Locate the cell with the specified text and output its (x, y) center coordinate. 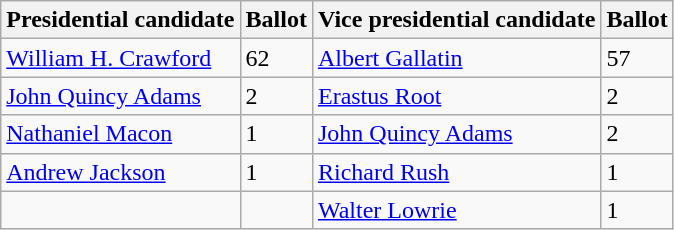
Albert Gallatin (456, 58)
57 (637, 58)
Richard Rush (456, 172)
Presidential candidate (120, 20)
Nathaniel Macon (120, 134)
62 (276, 58)
Vice presidential candidate (456, 20)
Erastus Root (456, 96)
William H. Crawford (120, 58)
Andrew Jackson (120, 172)
Walter Lowrie (456, 210)
